Pinpoint the cell where the given text exists, returning its [x, y] midpoint coordinate. 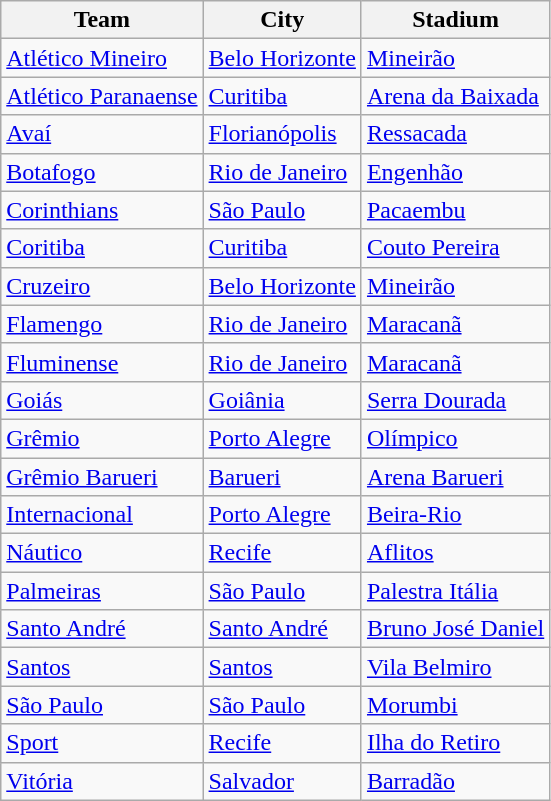
Engenhão [455, 172]
Ilha do Retiro [455, 743]
Goiânia [282, 400]
Couto Pereira [455, 248]
Barradão [455, 781]
Team [102, 20]
Palmeiras [102, 591]
Botafogo [102, 172]
Aflitos [455, 553]
Fluminense [102, 362]
Serra Dourada [455, 400]
Vitória [102, 781]
Grêmio [102, 438]
Vila Belmiro [455, 667]
Corinthians [102, 210]
Goiás [102, 400]
Atlético Paranaense [102, 96]
Palestra Itália [455, 591]
Stadium [455, 20]
Arena Barueri [455, 477]
Grêmio Barueri [102, 477]
Salvador [282, 781]
Olímpico [455, 438]
Morumbi [455, 705]
Pacaembu [455, 210]
Beira-Rio [455, 515]
Bruno José Daniel [455, 629]
Náutico [102, 553]
Coritiba [102, 248]
Sport [102, 743]
Barueri [282, 477]
Internacional [102, 515]
Arena da Baixada [455, 96]
City [282, 20]
Ressacada [455, 134]
Cruzeiro [102, 286]
Atlético Mineiro [102, 58]
Flamengo [102, 324]
Florianópolis [282, 134]
Avaí [102, 134]
